Return the [x, y] coordinate for the center point of the cell that contains the specified text.  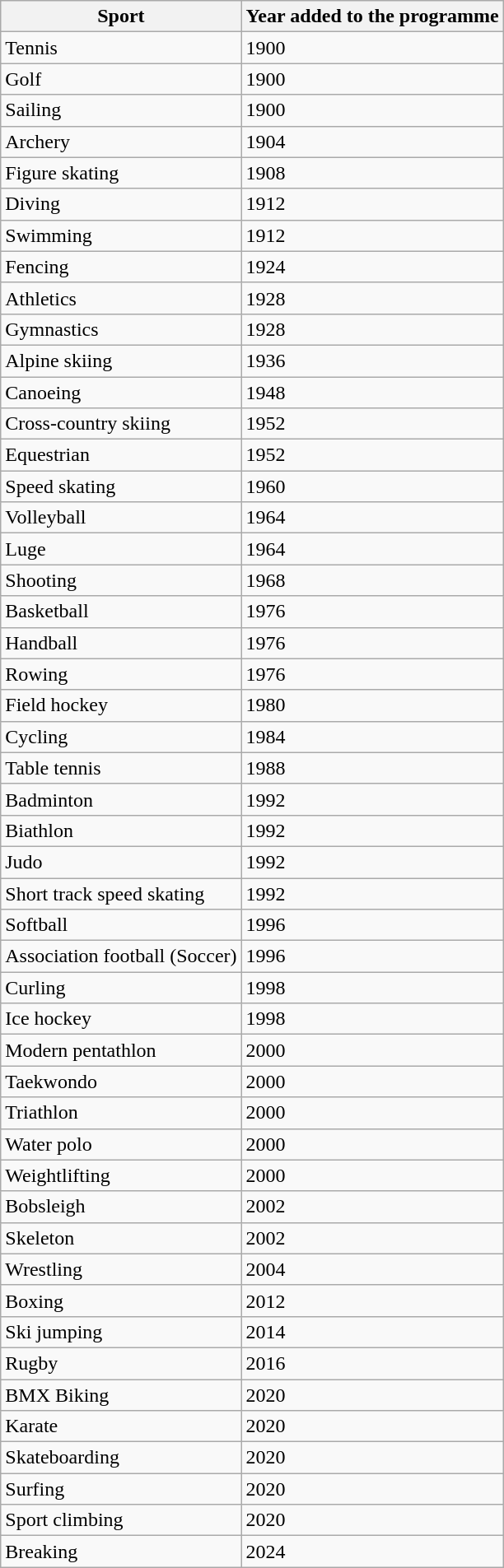
Gymnastics [121, 329]
Softball [121, 925]
Canoeing [121, 393]
1988 [372, 768]
Taekwondo [121, 1082]
Alpine skiing [121, 361]
Karate [121, 1426]
1984 [372, 737]
Badminton [121, 799]
2004 [372, 1269]
Cross-country skiing [121, 424]
1980 [372, 705]
Athletics [121, 298]
Speed skating [121, 486]
Curling [121, 988]
1904 [372, 142]
Judo [121, 862]
Boxing [121, 1300]
Field hockey [121, 705]
Surfing [121, 1489]
1948 [372, 393]
Sailing [121, 110]
Tennis [121, 48]
Ski jumping [121, 1332]
Bobsleigh [121, 1207]
1968 [372, 580]
Breaking [121, 1552]
Basketball [121, 612]
2014 [372, 1332]
Archery [121, 142]
Handball [121, 643]
2016 [372, 1363]
1960 [372, 486]
Wrestling [121, 1269]
Rowing [121, 674]
Equestrian [121, 455]
Year added to the programme [372, 16]
Weightlifting [121, 1175]
Golf [121, 79]
Shooting [121, 580]
Short track speed skating [121, 893]
Swimming [121, 235]
Ice hockey [121, 1019]
Fencing [121, 267]
Volleyball [121, 518]
Skeleton [121, 1238]
Modern pentathlon [121, 1050]
Table tennis [121, 768]
Diving [121, 204]
BMX Biking [121, 1395]
Figure skating [121, 173]
2024 [372, 1552]
Cycling [121, 737]
Water polo [121, 1144]
Skateboarding [121, 1458]
Association football (Soccer) [121, 956]
2012 [372, 1300]
Triathlon [121, 1113]
Biathlon [121, 831]
Sport [121, 16]
1908 [372, 173]
1924 [372, 267]
Rugby [121, 1363]
1936 [372, 361]
Luge [121, 549]
Sport climbing [121, 1520]
